Find where the given text appears and provide that cell's center as [X, Y] coordinate. 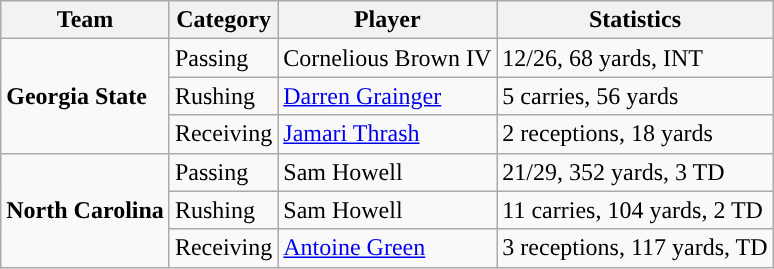
5 carries, 56 yards [635, 96]
Statistics [635, 20]
Darren Grainger [388, 96]
Team [86, 20]
North Carolina [86, 210]
Georgia State [86, 96]
Antoine Green [388, 248]
Cornelious Brown IV [388, 58]
3 receptions, 117 yards, TD [635, 248]
12/26, 68 yards, INT [635, 58]
Player [388, 20]
11 carries, 104 yards, 2 TD [635, 210]
Category [223, 20]
Jamari Thrash [388, 134]
2 receptions, 18 yards [635, 134]
21/29, 352 yards, 3 TD [635, 172]
